Output the (x, y) coordinate of the center of the cell containing the given text.  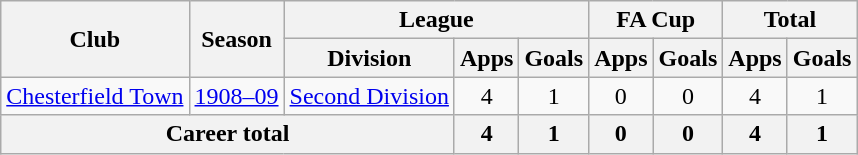
Season (236, 39)
Division (369, 58)
Career total (228, 134)
Second Division (369, 96)
Total (790, 20)
Chesterfield Town (95, 96)
Club (95, 39)
League (436, 20)
FA Cup (656, 20)
1908–09 (236, 96)
